Identify which cell holds the provided text, then report its (x, y) central coordinate. 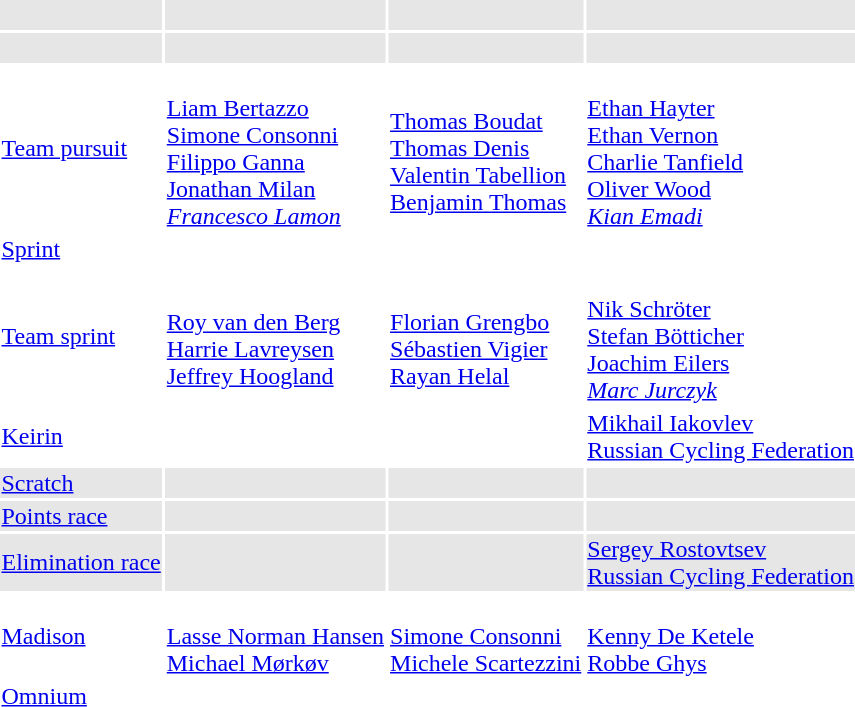
Points race (81, 516)
Sprint (81, 249)
Florian GrengboSébastien VigierRayan Helal (486, 336)
Scratch (81, 483)
Liam BertazzoSimone ConsonniFilippo GannaJonathan MilanFrancesco Lamon (275, 148)
Elimination race (81, 562)
Roy van den BergHarrie LavreysenJeffrey Hoogland (275, 336)
Thomas BoudatThomas DenisValentin TabellionBenjamin Thomas (486, 148)
Team pursuit (81, 148)
Simone ConsonniMichele Scartezzini (486, 636)
Lasse Norman HansenMichael Mørkøv (275, 636)
Team sprint (81, 336)
Keirin (81, 436)
Madison (81, 636)
